Return (X, Y) of the center of cell containing provided text 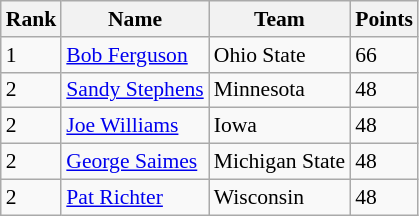
Wisconsin (280, 197)
Sandy Stephens (134, 90)
Joe Williams (134, 126)
Iowa (280, 126)
Team (280, 19)
George Saimes (134, 162)
66 (384, 55)
Ohio State (280, 55)
1 (32, 55)
Michigan State (280, 162)
Minnesota (280, 90)
Rank (32, 19)
Points (384, 19)
Pat Richter (134, 197)
Name (134, 19)
Bob Ferguson (134, 55)
